Pinpoint the cell where the given text exists, returning its (x, y) midpoint coordinate. 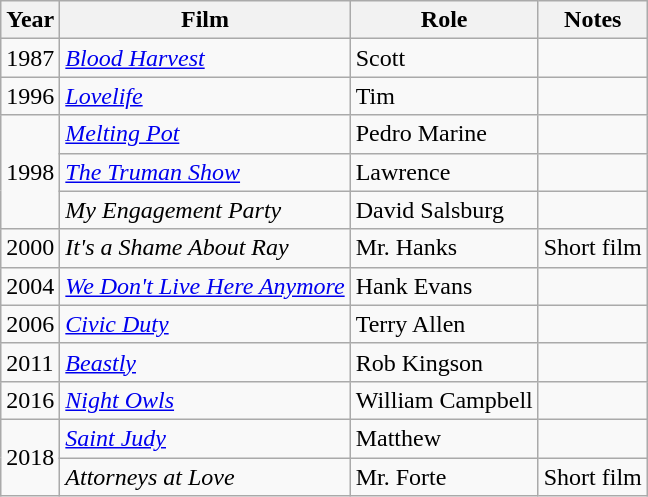
Beastly (205, 362)
Pedro Marine (444, 134)
It's a Shame About Ray (205, 248)
Mr. Forte (444, 477)
Mr. Hanks (444, 248)
2000 (30, 248)
Scott (444, 58)
Hank Evans (444, 286)
Lawrence (444, 172)
1996 (30, 96)
We Don't Live Here Anymore (205, 286)
Night Owls (205, 400)
2006 (30, 324)
Tim (444, 96)
Saint Judy (205, 438)
1987 (30, 58)
Attorneys at Love (205, 477)
Film (205, 20)
Melting Pot (205, 134)
Lovelife (205, 96)
2016 (30, 400)
Rob Kingson (444, 362)
The Truman Show (205, 172)
Role (444, 20)
My Engagement Party (205, 210)
Matthew (444, 438)
Year (30, 20)
2018 (30, 457)
Terry Allen (444, 324)
Notes (592, 20)
David Salsburg (444, 210)
William Campbell (444, 400)
2011 (30, 362)
Civic Duty (205, 324)
1998 (30, 172)
Blood Harvest (205, 58)
2004 (30, 286)
